Return the (X, Y) coordinate for the center point of the cell that contains the specified text.  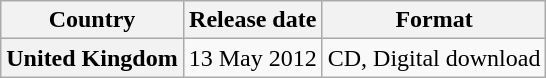
Format (434, 20)
CD, Digital download (434, 58)
Country (92, 20)
Release date (252, 20)
United Kingdom (92, 58)
13 May 2012 (252, 58)
